Pinpoint the cell where the given text exists, returning its [x, y] midpoint coordinate. 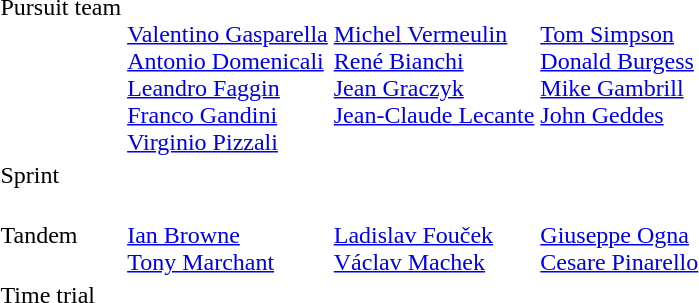
Ladislav FoučekVáclav Machek [434, 235]
Ian BrowneTony Marchant [228, 235]
